Capture the cell that displays the provided text and extract its (X, Y) central coordinate. 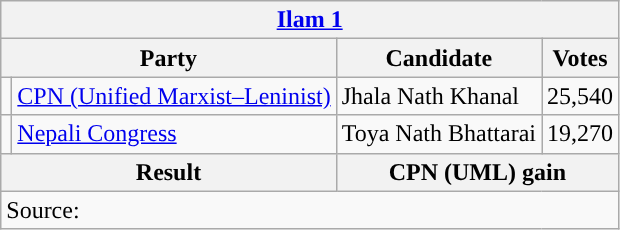
25,540 (580, 96)
Jhala Nath Khanal (438, 96)
Candidate (438, 58)
CPN (Unified Marxist–Leninist) (174, 96)
Ilam 1 (310, 20)
Source: (310, 210)
Party (168, 58)
Votes (580, 58)
CPN (UML) gain (477, 172)
Result (168, 172)
Toya Nath Bhattarai (438, 134)
Nepali Congress (174, 134)
19,270 (580, 134)
